Capture the cell that displays the provided text and extract its [x, y] central coordinate. 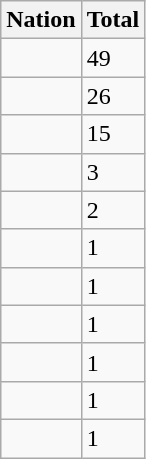
2 [113, 210]
Nation [41, 20]
3 [113, 172]
49 [113, 58]
26 [113, 96]
Total [113, 20]
15 [113, 134]
